Pinpoint the cell where the given text exists, returning its [x, y] midpoint coordinate. 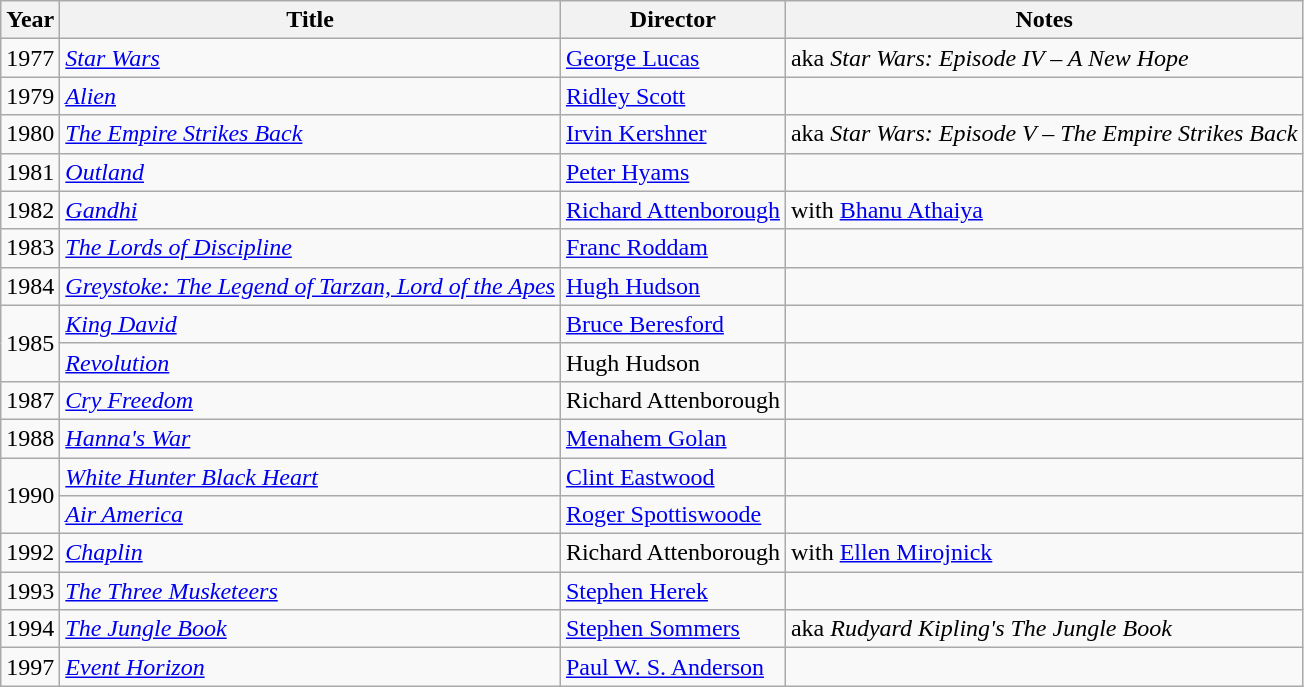
1980 [30, 134]
Ridley Scott [672, 96]
Greystoke: The Legend of Tarzan, Lord of the Apes [310, 286]
Revolution [310, 362]
1979 [30, 96]
Star Wars [310, 58]
The Lords of Discipline [310, 248]
Stephen Sommers [672, 629]
Notes [1044, 20]
Cry Freedom [310, 400]
1987 [30, 400]
Event Horizon [310, 667]
with Bhanu Athaiya [1044, 210]
Year [30, 20]
Bruce Beresford [672, 324]
Irvin Kershner [672, 134]
Stephen Herek [672, 591]
1977 [30, 58]
1984 [30, 286]
with Ellen Mirojnick [1044, 553]
Menahem Golan [672, 438]
Paul W. S. Anderson [672, 667]
Chaplin [310, 553]
Peter Hyams [672, 172]
1994 [30, 629]
1982 [30, 210]
1990 [30, 496]
Hanna's War [310, 438]
George Lucas [672, 58]
1988 [30, 438]
Roger Spottiswoode [672, 515]
1983 [30, 248]
Gandhi [310, 210]
1985 [30, 343]
1992 [30, 553]
aka Star Wars: Episode IV – A New Hope [1044, 58]
aka Star Wars: Episode V – The Empire Strikes Back [1044, 134]
Alien [310, 96]
1993 [30, 591]
1981 [30, 172]
Clint Eastwood [672, 477]
King David [310, 324]
Franc Roddam [672, 248]
Director [672, 20]
Outland [310, 172]
Title [310, 20]
White Hunter Black Heart [310, 477]
The Empire Strikes Back [310, 134]
The Three Musketeers [310, 591]
1997 [30, 667]
The Jungle Book [310, 629]
aka Rudyard Kipling's The Jungle Book [1044, 629]
Air America [310, 515]
